Locate the cell with the specified text and output its (X, Y) center coordinate. 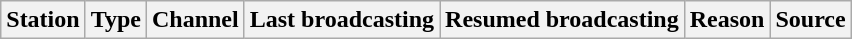
Last broadcasting (342, 20)
Source (810, 20)
Resumed broadcasting (562, 20)
Channel (195, 20)
Reason (727, 20)
Station (43, 20)
Type (116, 20)
